Locate the cell with the specified text and output its (X, Y) center coordinate. 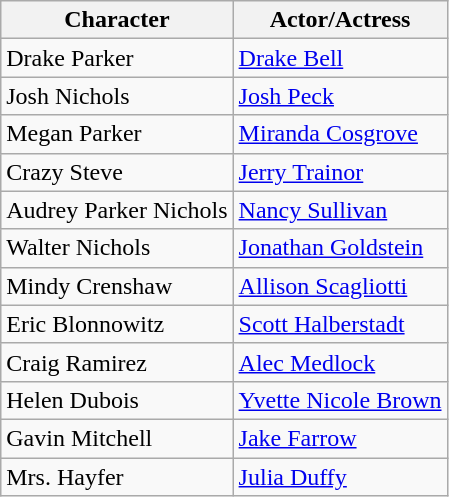
Nancy Sullivan (340, 210)
Actor/Actress (340, 20)
Mrs. Hayfer (117, 477)
Jonathan Goldstein (340, 248)
Megan Parker (117, 134)
Alec Medlock (340, 362)
Scott Halberstadt (340, 324)
Jake Farrow (340, 438)
Character (117, 20)
Mindy Crenshaw (117, 286)
Allison Scagliotti (340, 286)
Yvette Nicole Brown (340, 400)
Crazy Steve (117, 172)
Miranda Cosgrove (340, 134)
Audrey Parker Nichols (117, 210)
Gavin Mitchell (117, 438)
Helen Dubois (117, 400)
Craig Ramirez (117, 362)
Drake Bell (340, 58)
Josh Peck (340, 96)
Drake Parker (117, 58)
Walter Nichols (117, 248)
Josh Nichols (117, 96)
Julia Duffy (340, 477)
Eric Blonnowitz (117, 324)
Jerry Trainor (340, 172)
